Return the [X, Y] coordinate for the center point of the cell that contains the specified text.  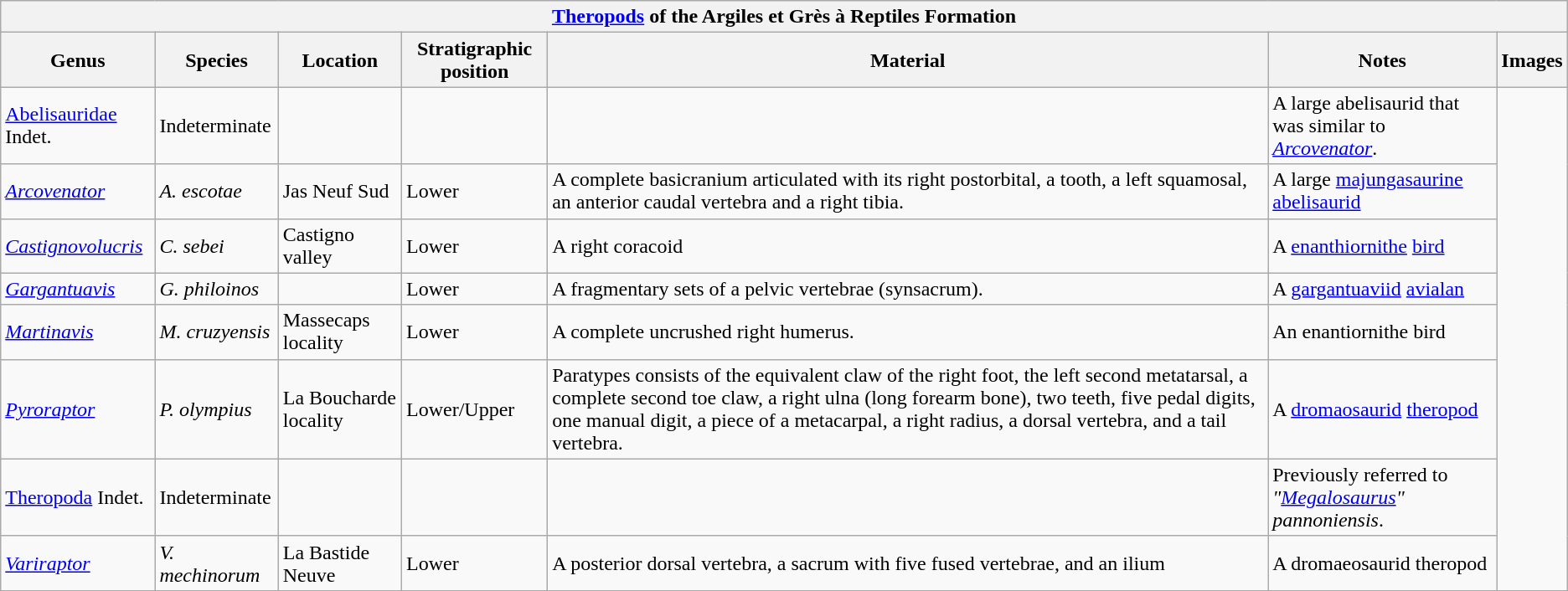
Images [1532, 60]
An enantiornithe bird [1382, 331]
La Bastide Neuve [340, 563]
Location [340, 60]
Lower/Upper [475, 409]
Castigno valley [340, 246]
A fragmentary sets of a pelvic vertebrae (synsacrum). [908, 289]
Martinavis [78, 331]
Massecaps locality [340, 331]
G. philoinos [216, 289]
Castignovolucris [78, 246]
A enanthiornithe bird [1382, 246]
M. cruzyensis [216, 331]
Species [216, 60]
A large majungasaurine abelisaurid [1382, 191]
Theropods of the Argiles et Grès à Reptiles Formation [784, 17]
Jas Neuf Sud [340, 191]
Gargantuavis [78, 289]
A complete uncrushed right humerus. [908, 331]
A dromaosaurid theropod [1382, 409]
C. sebei [216, 246]
Material [908, 60]
V. mechinorum [216, 563]
Notes [1382, 60]
A complete basicranium articulated with its right postorbital, a tooth, a left squamosal, an anterior caudal vertebra and a right tibia. [908, 191]
P. olympius [216, 409]
A right coracoid [908, 246]
La Boucharde locality [340, 409]
Stratigraphic position [475, 60]
Pyroraptor [78, 409]
A large abelisaurid that was similar to Arcovenator. [1382, 126]
A posterior dorsal vertebra, a sacrum with five fused vertebrae, and an ilium [908, 563]
Abelisauridae Indet. [78, 126]
Variraptor [78, 563]
Previously referred to "Megalosaurus" pannoniensis. [1382, 497]
Theropoda Indet. [78, 497]
A dromaeosaurid theropod [1382, 563]
Genus [78, 60]
Arcovenator [78, 191]
A gargantuaviid avialan [1382, 289]
A. escotae [216, 191]
